Return the [x, y] coordinate for the center point of the cell that contains the specified text.  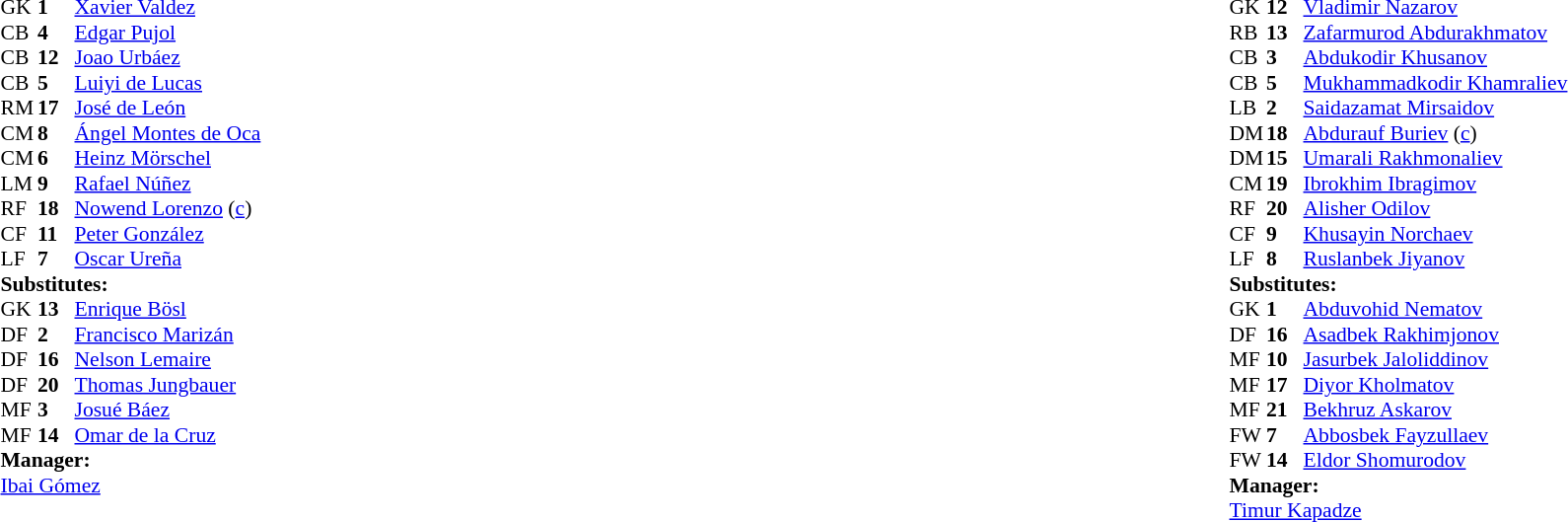
Diyor Kholmatov [1436, 385]
RM [19, 108]
Thomas Jungbauer [168, 385]
Umarali Rakhmonaliev [1436, 159]
Edgar Pujol [168, 33]
RB [1248, 33]
15 [1285, 159]
4 [56, 33]
Ángel Montes de Oca [168, 133]
Abduvohid Nematov [1436, 309]
21 [1285, 410]
José de León [168, 108]
Abbosbek Fayzullaev [1436, 435]
Luiyi de Lucas [168, 83]
Zafarmurod Abdurakhmatov [1436, 33]
Peter González [168, 234]
10 [1285, 360]
LB [1248, 108]
12 [56, 58]
19 [1285, 184]
Ruslanbek Jiyanov [1436, 260]
Rafael Núñez [168, 184]
Heinz Mörschel [168, 159]
Nowend Lorenzo (c) [168, 208]
Asadbek Rakhimjonov [1436, 335]
11 [56, 234]
Josué Báez [168, 410]
LM [19, 184]
Khusayin Norchaev [1436, 234]
Bekhruz Askarov [1436, 410]
Jasurbek Jaloliddinov [1436, 360]
Alisher Odilov [1436, 208]
Joao Urbáez [168, 58]
1 [1285, 309]
Nelson Lemaire [168, 360]
Enrique Bösl [168, 309]
Eldor Shomurodov [1436, 461]
Francisco Marizán [168, 335]
Oscar Ureña [168, 260]
Mukhammadkodir Khamraliev [1436, 83]
Ibai Gómez [130, 485]
6 [56, 159]
Ibrokhim Ibragimov [1436, 184]
Saidazamat Mirsaidov [1436, 108]
Abdukodir Khusanov [1436, 58]
Omar de la Cruz [168, 435]
Abdurauf Buriev (c) [1436, 133]
